Identify which cell holds the provided text, then report its (x, y) central coordinate. 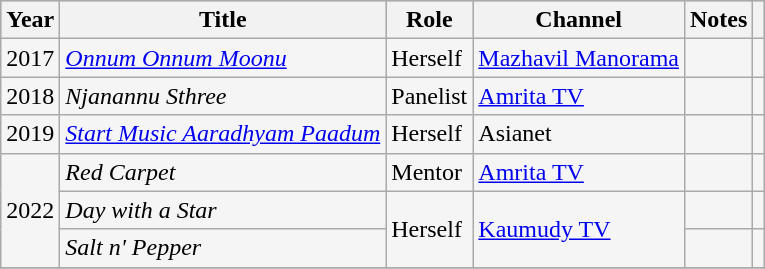
Salt n' Pepper (223, 248)
Year (30, 20)
2019 (30, 134)
Start Music Aaradhyam Paadum (223, 134)
Day with a Star (223, 210)
Notes (718, 20)
Kaumudy TV (579, 229)
Mazhavil Manorama (579, 58)
Channel (579, 20)
2022 (30, 210)
Red Carpet (223, 172)
Mentor (430, 172)
Onnum Onnum Moonu (223, 58)
2018 (30, 96)
2017 (30, 58)
Asianet (579, 134)
Njanannu Sthree (223, 96)
Panelist (430, 96)
Role (430, 20)
Title (223, 20)
